Extract the [x, y] coordinate from the center of the cell holding the provided text.  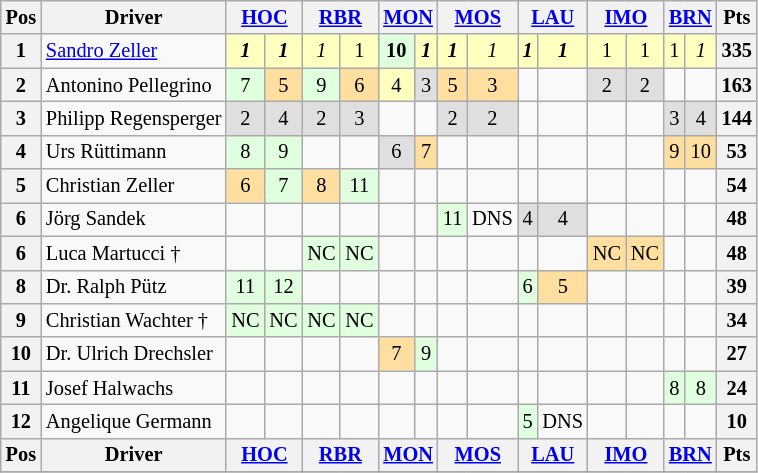
34 [737, 320]
Josef Halwachs [134, 388]
Christian Wachter † [134, 320]
Sandro Zeller [134, 51]
39 [737, 287]
Urs Rüttimann [134, 152]
Dr. Ralph Pütz [134, 287]
Luca Martucci † [134, 253]
144 [737, 118]
Angelique Germann [134, 421]
24 [737, 388]
335 [737, 51]
53 [737, 152]
54 [737, 186]
Jörg Sandek [134, 219]
Dr. Ulrich Drechsler [134, 354]
Philipp Regensperger [134, 118]
163 [737, 85]
Christian Zeller [134, 186]
Antonino Pellegrino [134, 85]
27 [737, 354]
